From the cell containing the given text, extract its center point as (X, Y) coordinate. 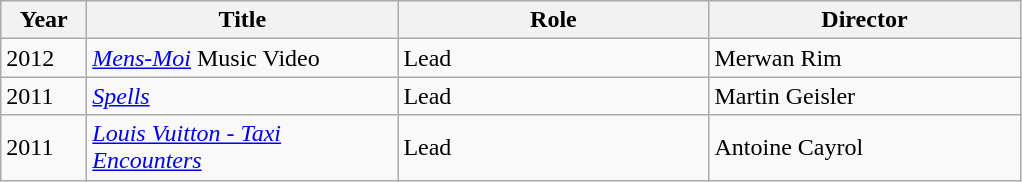
Role (554, 20)
Antoine Cayrol (864, 148)
Louis Vuitton - Taxi Encounters (242, 148)
2012 (44, 58)
Title (242, 20)
Mens-Moi Music Video (242, 58)
Martin Geisler (864, 96)
Year (44, 20)
Director (864, 20)
Spells (242, 96)
Merwan Rim (864, 58)
